Identify which cell holds the provided text, then report its [x, y] central coordinate. 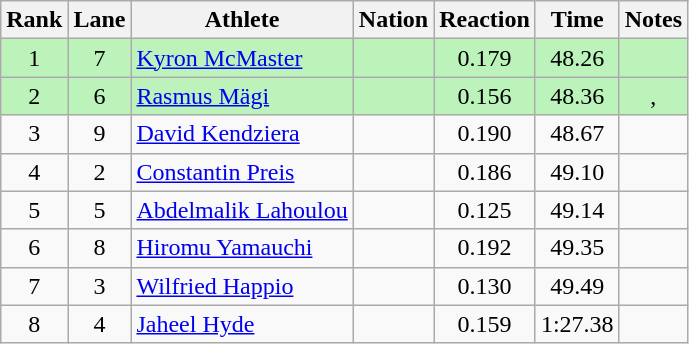
0.192 [485, 248]
Lane [100, 20]
49.10 [577, 172]
Athlete [242, 20]
0.159 [485, 324]
Hiromu Yamauchi [242, 248]
48.67 [577, 134]
49.35 [577, 248]
Rank [34, 20]
Kyron McMaster [242, 58]
Reaction [485, 20]
1:27.38 [577, 324]
49.49 [577, 286]
Abdelmalik Lahoulou [242, 210]
David Kendziera [242, 134]
0.130 [485, 286]
Time [577, 20]
49.14 [577, 210]
0.190 [485, 134]
Constantin Preis [242, 172]
Notes [653, 20]
9 [100, 134]
Nation [393, 20]
0.156 [485, 96]
0.125 [485, 210]
Rasmus Mägi [242, 96]
Wilfried Happio [242, 286]
Jaheel Hyde [242, 324]
0.186 [485, 172]
, [653, 96]
48.36 [577, 96]
0.179 [485, 58]
1 [34, 58]
48.26 [577, 58]
